Return the [X, Y] coordinate for the center point of the cell that contains the specified text.  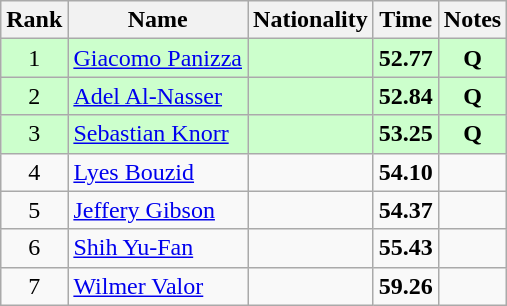
Notes [472, 20]
Rank [34, 20]
54.37 [406, 210]
7 [34, 286]
3 [34, 134]
59.26 [406, 286]
Name [158, 20]
6 [34, 248]
54.10 [406, 172]
Adel Al-Nasser [158, 96]
1 [34, 58]
4 [34, 172]
Jeffery Gibson [158, 210]
53.25 [406, 134]
55.43 [406, 248]
Giacomo Panizza [158, 58]
5 [34, 210]
52.77 [406, 58]
52.84 [406, 96]
Lyes Bouzid [158, 172]
Nationality [311, 20]
Shih Yu-Fan [158, 248]
2 [34, 96]
Sebastian Knorr [158, 134]
Time [406, 20]
Wilmer Valor [158, 286]
